Capture the cell that displays the provided text and extract its (X, Y) central coordinate. 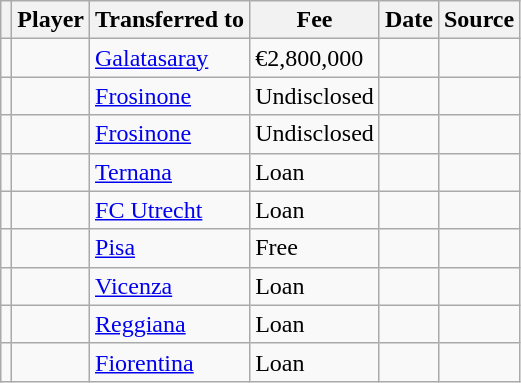
Free (315, 248)
FC Utrecht (170, 210)
Transferred to (170, 20)
Pisa (170, 248)
Ternana (170, 172)
Date (408, 20)
Fee (315, 20)
Galatasaray (170, 58)
€2,800,000 (315, 58)
Vicenza (170, 286)
Player (51, 20)
Reggiana (170, 324)
Fiorentina (170, 362)
Source (478, 20)
